Find where the given text appears and provide that cell's center as [X, Y] coordinate. 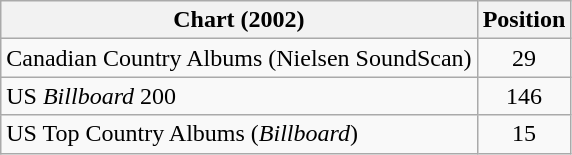
Canadian Country Albums (Nielsen SoundScan) [239, 58]
15 [524, 134]
Position [524, 20]
29 [524, 58]
US Top Country Albums (Billboard) [239, 134]
US Billboard 200 [239, 96]
146 [524, 96]
Chart (2002) [239, 20]
